Output the (x, y) coordinate of the center of the cell containing the given text.  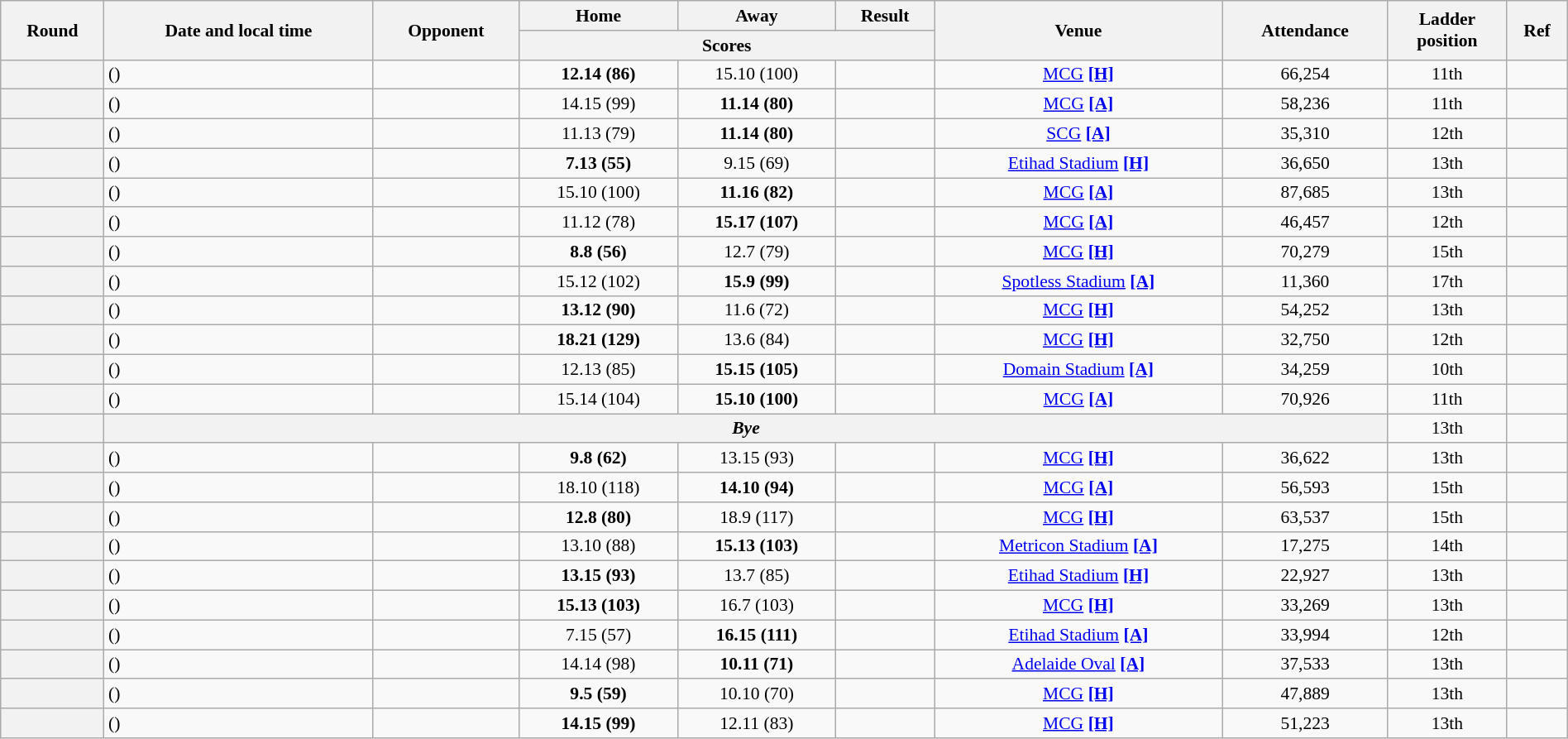
7.15 (57) (599, 635)
Spotless Stadium [A] (1078, 281)
15.12 (102) (599, 281)
15.15 (105) (756, 370)
15.17 (107) (756, 223)
33,994 (1305, 635)
18.9 (117) (756, 517)
70,926 (1305, 399)
Home (599, 16)
12.7 (79) (756, 252)
14.14 (98) (599, 665)
9.8 (62) (599, 458)
36,622 (1305, 458)
58,236 (1305, 104)
13.6 (84) (756, 340)
12.8 (80) (599, 517)
12.14 (86) (599, 74)
Opponent (447, 30)
13.10 (88) (599, 546)
70,279 (1305, 252)
51,223 (1305, 723)
16.7 (103) (756, 606)
66,254 (1305, 74)
Adelaide Oval [A] (1078, 665)
46,457 (1305, 223)
Bye (746, 429)
10.11 (71) (756, 665)
Result (885, 16)
13.7 (85) (756, 576)
Etihad Stadium [A] (1078, 635)
8.8 (56) (599, 252)
12.11 (83) (756, 723)
Away (756, 16)
15.14 (104) (599, 399)
32,750 (1305, 340)
33,269 (1305, 606)
87,685 (1305, 193)
10th (1447, 370)
35,310 (1305, 134)
11.13 (79) (599, 134)
Venue (1078, 30)
16.15 (111) (756, 635)
Attendance (1305, 30)
Ladderposition (1447, 30)
37,533 (1305, 665)
Date and local time (238, 30)
11.6 (72) (756, 310)
47,889 (1305, 694)
9.15 (69) (756, 163)
17th (1447, 281)
17,275 (1305, 546)
56,593 (1305, 487)
18.21 (129) (599, 340)
SCG [A] (1078, 134)
9.5 (59) (599, 694)
18.10 (118) (599, 487)
12.13 (85) (599, 370)
63,537 (1305, 517)
34,259 (1305, 370)
Metricon Stadium [A] (1078, 546)
Domain Stadium [A] (1078, 370)
14th (1447, 546)
22,927 (1305, 576)
Scores (727, 46)
11,360 (1305, 281)
14.10 (94) (756, 487)
36,650 (1305, 163)
13.12 (90) (599, 310)
10.10 (70) (756, 694)
11.12 (78) (599, 223)
15.9 (99) (756, 281)
54,252 (1305, 310)
Ref (1537, 30)
11.16 (82) (756, 193)
7.13 (55) (599, 163)
Round (53, 30)
